Detect which cell encompasses the target text, then output its (X, Y) center coordinate. 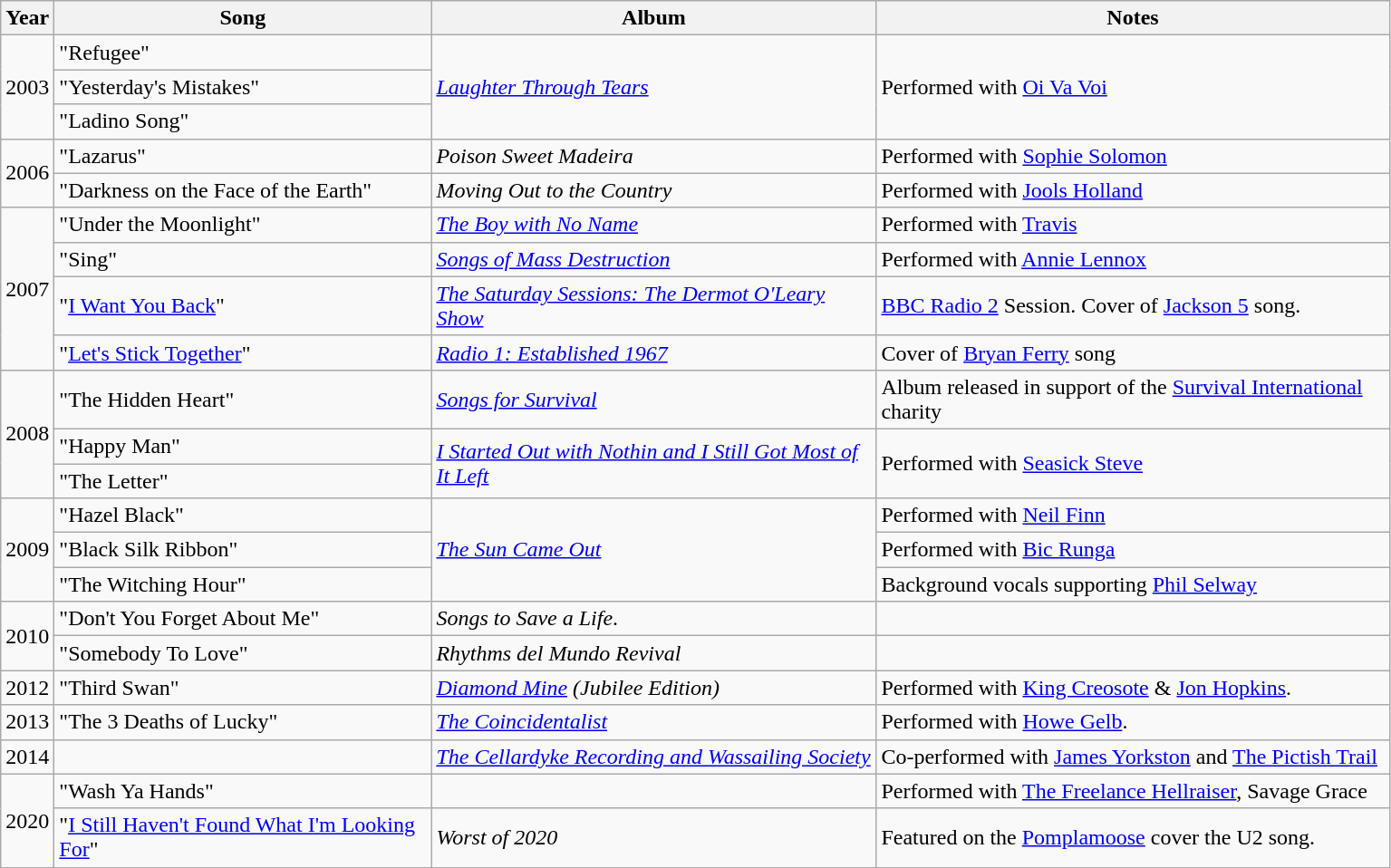
2014 (27, 757)
Moving Out to the Country (654, 190)
Performed with Travis (1133, 225)
"Don't You Forget About Me" (243, 619)
"Somebody To Love" (243, 653)
Performed with Sophie Solomon (1133, 156)
"Happy Man" (243, 446)
2003 (27, 87)
Performed with The Freelance Hellraiser, Savage Grace (1133, 791)
2008 (27, 433)
"I Want You Back" (243, 306)
Performed with Seasick Steve (1133, 463)
Poison Sweet Madeira (654, 156)
BBC Radio 2 Session. Cover of Jackson 5 song. (1133, 306)
The Cellardyke Recording and Wassailing Society (654, 757)
2013 (27, 722)
Cover of Bryan Ferry song (1133, 352)
Songs for Survival (654, 399)
"Ladino Song" (243, 121)
Songs to Save a Life. (654, 619)
Rhythms del Mundo Revival (654, 653)
"The Hidden Heart" (243, 399)
2020 (27, 821)
2012 (27, 688)
"Refugee" (243, 53)
2009 (27, 550)
I Started Out with Nothin and I Still Got Most of It Left (654, 463)
"The Witching Hour" (243, 584)
Album (654, 18)
"The Letter" (243, 481)
The Boy with No Name (654, 225)
Performed with Bic Runga (1133, 550)
2010 (27, 636)
2007 (27, 288)
"Darkness on the Face of the Earth" (243, 190)
Performed with Oi Va Voi (1133, 87)
"Under the Moonlight" (243, 225)
2006 (27, 173)
Songs of Mass Destruction (654, 259)
Background vocals supporting Phil Selway (1133, 584)
Performed with Jools Holland (1133, 190)
"Third Swan" (243, 688)
The Sun Came Out (654, 550)
Notes (1133, 18)
Performed with Annie Lennox (1133, 259)
"Wash Ya Hands" (243, 791)
"Lazarus" (243, 156)
Song (243, 18)
"Let's Stick Together" (243, 352)
"The 3 Deaths of Lucky" (243, 722)
Album released in support of the Survival International charity (1133, 399)
Radio 1: Established 1967 (654, 352)
"I Still Haven't Found What I'm Looking For" (243, 837)
"Black Silk Ribbon" (243, 550)
Co-performed with James Yorkston and The Pictish Trail (1133, 757)
Laughter Through Tears (654, 87)
Diamond Mine (Jubilee Edition) (654, 688)
Performed with Neil Finn (1133, 516)
"Sing" (243, 259)
Featured on the Pomplamoose cover the U2 song. (1133, 837)
Performed with Howe Gelb. (1133, 722)
"Yesterday's Mistakes" (243, 87)
Performed with King Creosote & Jon Hopkins. (1133, 688)
"Hazel Black" (243, 516)
The Coincidentalist (654, 722)
Year (27, 18)
The Saturday Sessions: The Dermot O'Leary Show (654, 306)
Worst of 2020 (654, 837)
